Search for the cell housing the specified text and yield its (X, Y) center coordinate. 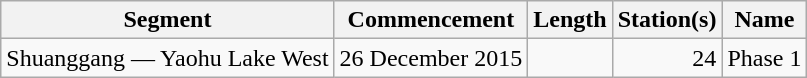
Commencement (431, 20)
Station(s) (667, 20)
Phase 1 (764, 58)
Name (764, 20)
Segment (168, 20)
26 December 2015 (431, 58)
24 (667, 58)
Shuanggang — Yaohu Lake West (168, 58)
Length (570, 20)
